Find where the given text appears and provide that cell's center as (X, Y) coordinate. 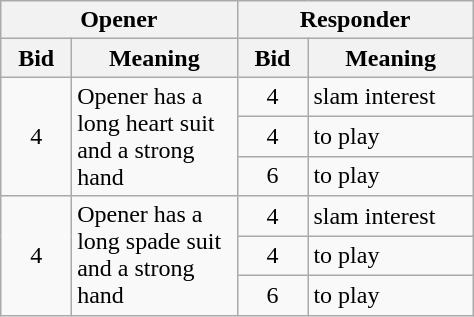
Opener (119, 20)
Opener has a long spade suit and a strong hand (154, 256)
Responder (355, 20)
Opener has a long heart suit and a strong hand (154, 136)
